Capture the cell that displays the provided text and extract its (x, y) central coordinate. 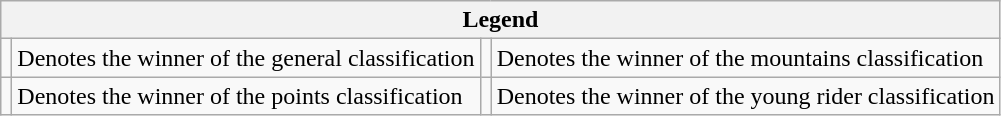
Legend (500, 20)
Denotes the winner of the mountains classification (746, 58)
Denotes the winner of the young rider classification (746, 96)
Denotes the winner of the general classification (246, 58)
Denotes the winner of the points classification (246, 96)
